Determine the (X, Y) coordinate at the center of the cell enclosing the given text.  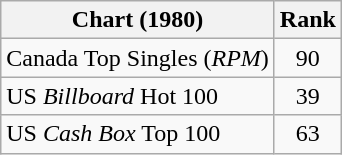
90 (308, 58)
US Cash Box Top 100 (138, 134)
Chart (1980) (138, 20)
63 (308, 134)
US Billboard Hot 100 (138, 96)
Canada Top Singles (RPM) (138, 58)
Rank (308, 20)
39 (308, 96)
